Output the (x, y) coordinate of the center of the cell containing the given text.  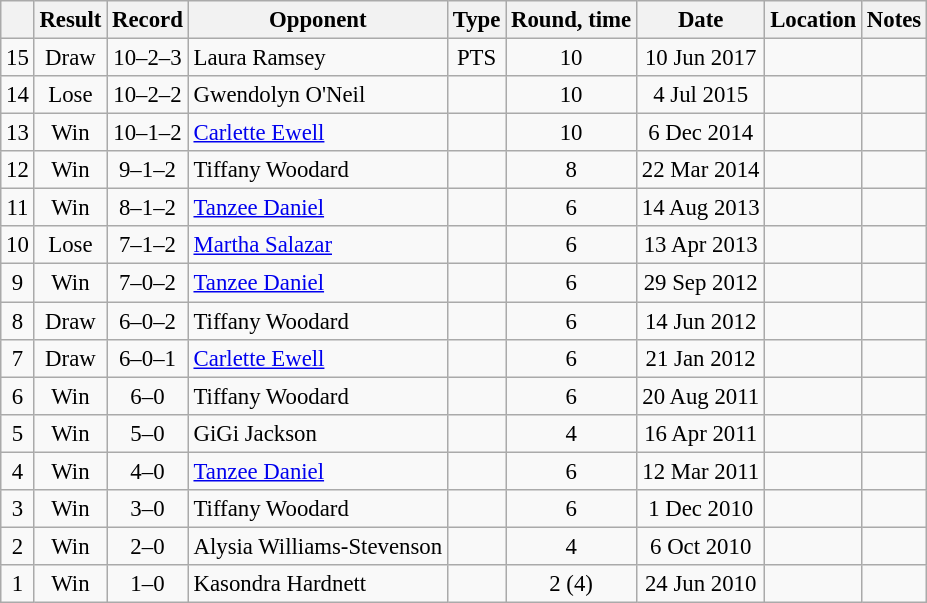
20 Aug 2011 (701, 396)
Kasondra Hardnett (318, 584)
Martha Salazar (318, 245)
4 Jul 2015 (701, 95)
3 (18, 509)
6–0 (148, 396)
Date (701, 20)
6 Dec 2014 (701, 133)
6–0–2 (148, 321)
10–2–2 (148, 95)
10 Jun 2017 (701, 58)
2 (18, 546)
Laura Ramsey (318, 58)
11 (18, 208)
29 Sep 2012 (701, 283)
5–0 (148, 433)
7 (18, 358)
Type (476, 20)
10–2–3 (148, 58)
12 Mar 2011 (701, 471)
Record (148, 20)
9 (18, 283)
13 Apr 2013 (701, 245)
Gwendolyn O'Neil (318, 95)
24 Jun 2010 (701, 584)
6 Oct 2010 (701, 546)
3–0 (148, 509)
Result (70, 20)
10–1–2 (148, 133)
1 Dec 2010 (701, 509)
2 (4) (572, 584)
Round, time (572, 20)
14 Aug 2013 (701, 208)
12 (18, 170)
13 (18, 133)
1 (18, 584)
6–0–1 (148, 358)
Location (814, 20)
14 (18, 95)
15 (18, 58)
Alysia Williams-Stevenson (318, 546)
8–1–2 (148, 208)
7–1–2 (148, 245)
16 Apr 2011 (701, 433)
5 (18, 433)
Notes (894, 20)
2–0 (148, 546)
Opponent (318, 20)
GiGi Jackson (318, 433)
PTS (476, 58)
1–0 (148, 584)
7–0–2 (148, 283)
21 Jan 2012 (701, 358)
4–0 (148, 471)
14 Jun 2012 (701, 321)
22 Mar 2014 (701, 170)
9–1–2 (148, 170)
